For the text-containing cell, return its midpoint in [x, y] coordinate format. 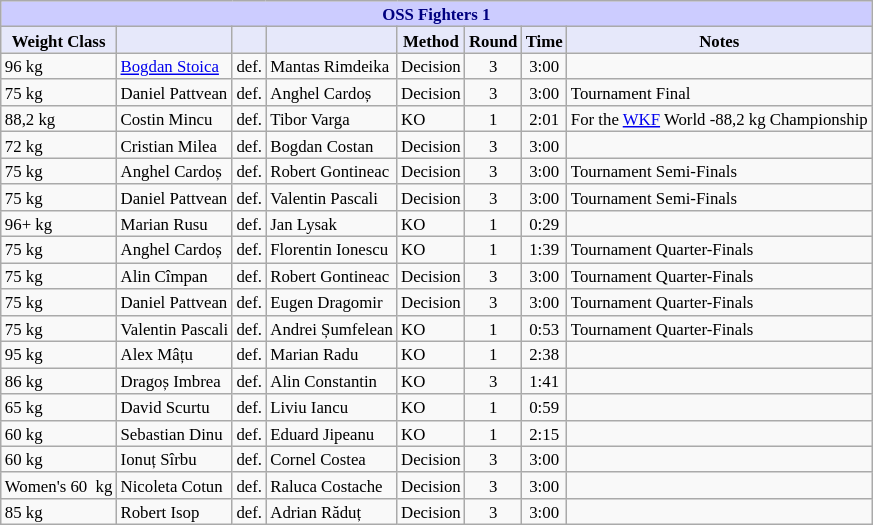
Florentin Ionescu [332, 250]
OSS Fighters 1 [436, 14]
David Scurtu [174, 407]
Mantas Rimdeika [332, 66]
Tournament Final [720, 93]
Liviu Iancu [332, 407]
Tibor Varga [332, 119]
Andrei Șumfelean [332, 328]
2:15 [544, 433]
Alin Cîmpan [174, 276]
Robert Isop [174, 512]
Sebastian Dinu [174, 433]
72 kg [59, 145]
Time [544, 40]
Eduard Jipeanu [332, 433]
Bogdan Stoica [174, 66]
Weight Class [59, 40]
2:38 [544, 355]
Jan Lysak [332, 224]
For the WKF World -88,2 kg Championship [720, 119]
Women's 60 kg [59, 486]
1:41 [544, 381]
Alex Mâțu [174, 355]
Marian Rusu [174, 224]
Notes [720, 40]
1:39 [544, 250]
Costin Mincu [174, 119]
0:59 [544, 407]
65 kg [59, 407]
86 kg [59, 381]
Cristian Milea [174, 145]
96 kg [59, 66]
95 kg [59, 355]
Nicoleta Cotun [174, 486]
Raluca Costache [332, 486]
Method [431, 40]
Ionuț Sîrbu [174, 459]
88,2 kg [59, 119]
2:01 [544, 119]
Round [494, 40]
Bogdan Costan [332, 145]
0:29 [544, 224]
Dragoș Imbrea [174, 381]
85 kg [59, 512]
96+ kg [59, 224]
Cornel Costea [332, 459]
Alin Constantin [332, 381]
0:53 [544, 328]
Marian Radu [332, 355]
Eugen Dragomir [332, 302]
Adrian Răduț [332, 512]
